Return the (X, Y) coordinate for the center point of the cell that contains the specified text.  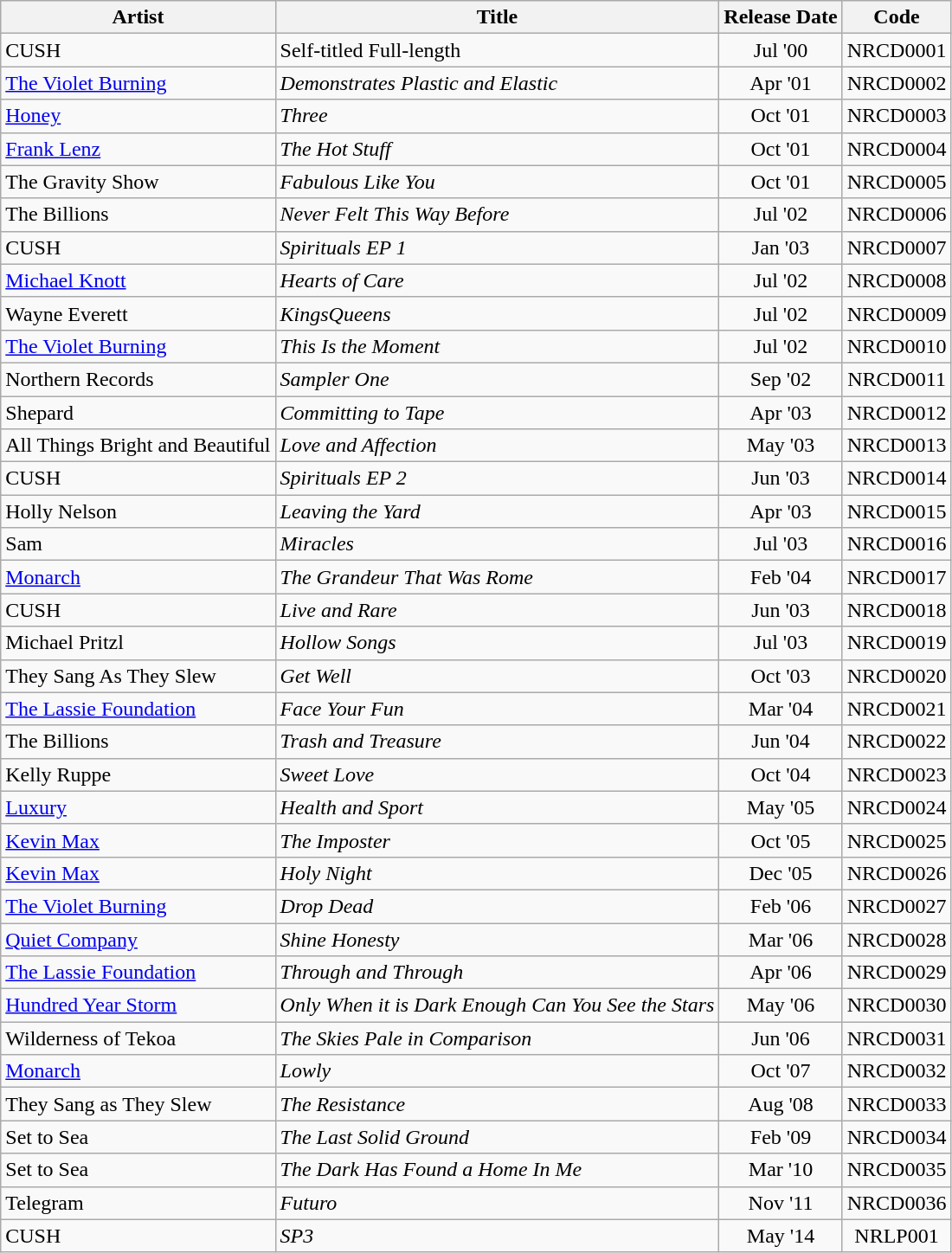
Oct '05 (781, 840)
Feb '06 (781, 906)
NRCD0025 (897, 840)
Sam (138, 544)
Holy Night (497, 873)
Hollow Songs (497, 643)
Jun '04 (781, 742)
NRCD0002 (897, 83)
NRCD0017 (897, 577)
Through and Through (497, 973)
NRCD0032 (897, 1071)
Frank Lenz (138, 149)
Never Felt This Way Before (497, 215)
Hundred Year Storm (138, 1006)
Hearts of Care (497, 280)
Michael Knott (138, 280)
Michael Pritzl (138, 643)
The Resistance (497, 1104)
Quiet Company (138, 939)
NRCD0027 (897, 906)
Feb '04 (781, 577)
NRCD0033 (897, 1104)
Self-titled Full-length (497, 50)
May '05 (781, 807)
They Sang As They Slew (138, 676)
Jan '03 (781, 247)
Wayne Everett (138, 313)
Dec '05 (781, 873)
Sep '02 (781, 379)
Aug '08 (781, 1104)
NRCD0024 (897, 807)
The Dark Has Found a Home In Me (497, 1170)
Oct '07 (781, 1071)
Luxury (138, 807)
Drop Dead (497, 906)
Holly Nelson (138, 511)
Fabulous Like You (497, 182)
The Imposter (497, 840)
Trash and Treasure (497, 742)
The Gravity Show (138, 182)
Artist (138, 17)
NRCD0020 (897, 676)
May '06 (781, 1006)
Lowly (497, 1071)
Shine Honesty (497, 939)
The Grandeur That Was Rome (497, 577)
NRCD0013 (897, 446)
Nov '11 (781, 1203)
NRCD0004 (897, 149)
NRCD0036 (897, 1203)
NRCD0012 (897, 413)
NRCD0019 (897, 643)
Jun '06 (781, 1038)
Oct '04 (781, 774)
May '03 (781, 446)
Mar '10 (781, 1170)
Feb '09 (781, 1137)
NRCD0007 (897, 247)
NRCD0008 (897, 280)
NRCD0003 (897, 116)
NRCD0014 (897, 479)
The Hot Stuff (497, 149)
Code (897, 17)
Love and Affection (497, 446)
NRCD0023 (897, 774)
NRCD0010 (897, 346)
NRCD0016 (897, 544)
Mar '06 (781, 939)
The Last Solid Ground (497, 1137)
NRCD0006 (897, 215)
Sweet Love (497, 774)
Live and Rare (497, 610)
Get Well (497, 676)
Futuro (497, 1203)
Apr '01 (781, 83)
SP3 (497, 1236)
Committing to Tape (497, 413)
May '14 (781, 1236)
This Is the Moment (497, 346)
NRCD0022 (897, 742)
NRCD0035 (897, 1170)
Telegram (138, 1203)
Demonstrates Plastic and Elastic (497, 83)
Only When it is Dark Enough Can You See the Stars (497, 1006)
NRCD0021 (897, 709)
Release Date (781, 17)
NRCD0031 (897, 1038)
NRCD0001 (897, 50)
NRLP001 (897, 1236)
NRCD0034 (897, 1137)
NRCD0026 (897, 873)
Honey (138, 116)
Spirituals EP 2 (497, 479)
Three (497, 116)
Sampler One (497, 379)
Miracles (497, 544)
NRCD0011 (897, 379)
Title (497, 17)
They Sang as They Slew (138, 1104)
Face Your Fun (497, 709)
KingsQueens (497, 313)
Shepard (138, 413)
Health and Sport (497, 807)
All Things Bright and Beautiful (138, 446)
Kelly Ruppe (138, 774)
Mar '04 (781, 709)
NRCD0009 (897, 313)
NRCD0018 (897, 610)
NRCD0015 (897, 511)
NRCD0029 (897, 973)
NRCD0028 (897, 939)
Jul '00 (781, 50)
Spirituals EP 1 (497, 247)
Northern Records (138, 379)
Leaving the Yard (497, 511)
Apr '06 (781, 973)
The Skies Pale in Comparison (497, 1038)
Oct '03 (781, 676)
NRCD0005 (897, 182)
NRCD0030 (897, 1006)
Wilderness of Tekoa (138, 1038)
